Provide the [x, y] coordinate of the cell's center where the given text is located.  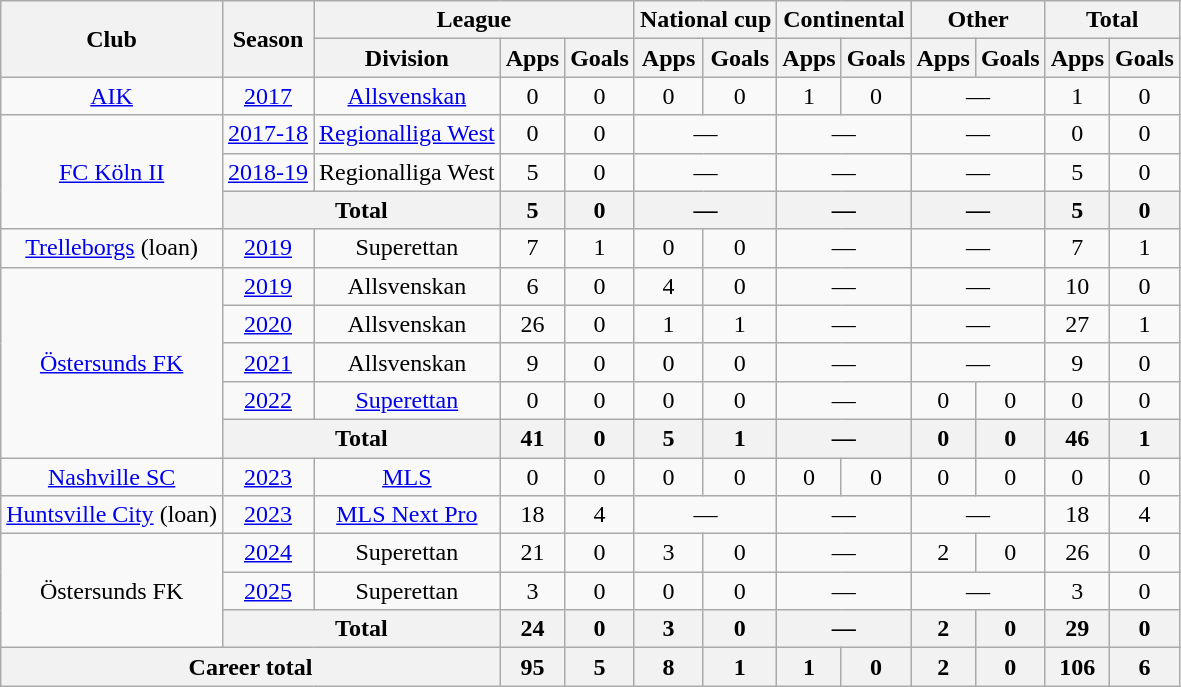
Other [978, 20]
Career total [250, 667]
41 [532, 438]
2020 [268, 324]
2025 [268, 591]
46 [1077, 438]
Nashville SC [112, 477]
106 [1077, 667]
Division [408, 58]
Huntsville City (loan) [112, 515]
Trelleborgs (loan) [112, 248]
8 [668, 667]
Continental [844, 20]
National cup [705, 20]
24 [532, 629]
2017 [268, 96]
29 [1077, 629]
AIK [112, 96]
2018-19 [268, 172]
27 [1077, 324]
10 [1077, 286]
2021 [268, 362]
21 [532, 553]
MLS [408, 477]
MLS Next Pro [408, 515]
Club [112, 39]
2024 [268, 553]
League [474, 20]
2022 [268, 400]
Season [268, 39]
FC Köln II [112, 172]
2017-18 [268, 134]
95 [532, 667]
